Capture the cell that displays the provided text and extract its (X, Y) central coordinate. 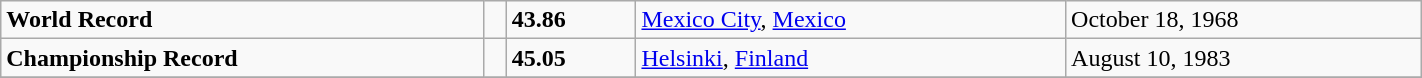
August 10, 1983 (1244, 58)
Championship Record (242, 58)
World Record (242, 20)
Mexico City, Mexico (851, 20)
43.86 (571, 20)
Helsinki, Finland (851, 58)
October 18, 1968 (1244, 20)
45.05 (571, 58)
